Identify which cell holds the provided text, then report its [x, y] central coordinate. 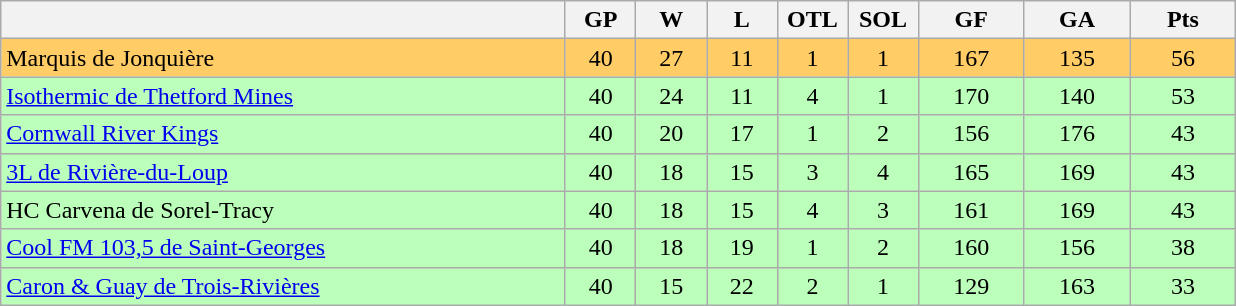
L [742, 20]
160 [971, 248]
170 [971, 96]
17 [742, 134]
SOL [884, 20]
161 [971, 210]
Cool FM 103,5 de Saint-Georges [284, 248]
56 [1183, 58]
135 [1077, 58]
163 [1077, 286]
22 [742, 286]
176 [1077, 134]
167 [971, 58]
53 [1183, 96]
Pts [1183, 20]
38 [1183, 248]
Marquis de Jonquière [284, 58]
140 [1077, 96]
3L de Rivière-du-Loup [284, 172]
GA [1077, 20]
20 [672, 134]
19 [742, 248]
W [672, 20]
27 [672, 58]
Cornwall River Kings [284, 134]
HC Carvena de Sorel-Tracy [284, 210]
GF [971, 20]
OTL [812, 20]
GP [600, 20]
Caron & Guay de Trois-Rivières [284, 286]
Isothermic de Thetford Mines [284, 96]
33 [1183, 286]
24 [672, 96]
129 [971, 286]
165 [971, 172]
